Output the (x, y) coordinate of the center of the cell containing the given text.  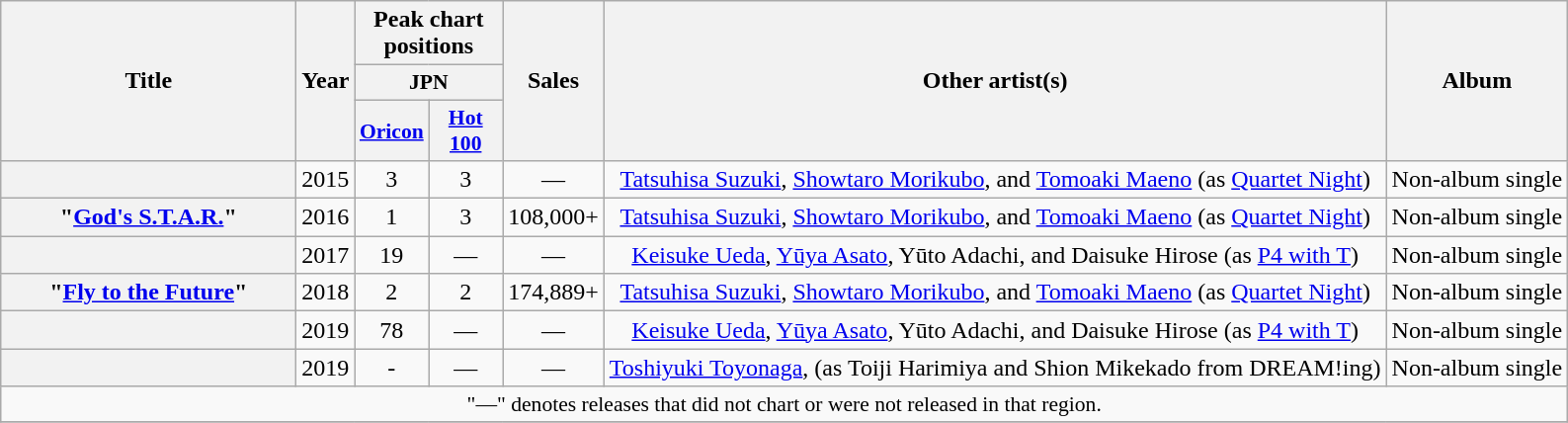
Peak chart positions (429, 34)
JPN (429, 83)
Toshiyuki Toyonaga, (as Toiji Harimiya and Shion Mikekado from DREAM!ing) (995, 368)
174,889+ (553, 293)
78 (391, 330)
"—" denotes releases that did not chart or were not released in that region. (784, 404)
2017 (326, 255)
"God's S.T.A.R." (148, 217)
Other artist(s) (995, 81)
108,000+ (553, 217)
Hot 100 (466, 130)
Album (1477, 81)
1 (391, 217)
- (391, 368)
2016 (326, 217)
19 (391, 255)
Sales (553, 81)
2018 (326, 293)
Oricon (391, 130)
2015 (326, 180)
"Fly to the Future" (148, 293)
Year (326, 81)
Title (148, 81)
